Scan for the cell matching the given text and deliver its (x, y) coordinate at center. 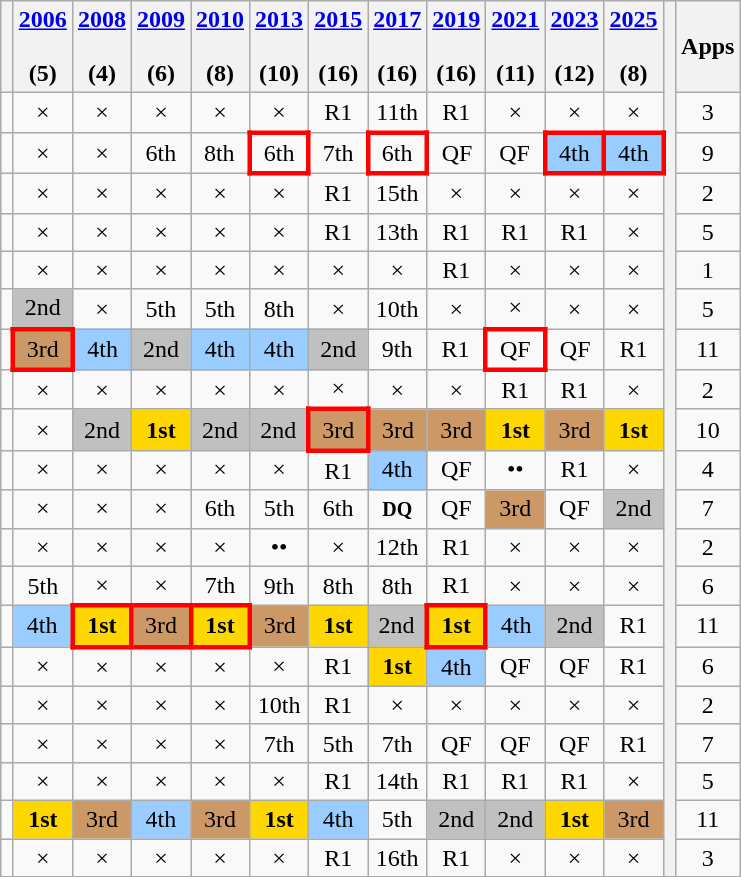
2025 (8) (634, 47)
10 (708, 430)
DQ (398, 509)
2013 (10) (280, 47)
2019 (16) (456, 47)
11th (398, 113)
2021 (11) (516, 47)
2006 (5) (42, 47)
2008 (4) (102, 47)
2010 (8) (220, 47)
4 (708, 470)
2023 (12) (574, 47)
Apps (708, 47)
13th (398, 232)
2017 (16) (398, 47)
1 (708, 270)
2015 (16) (338, 47)
15th (398, 193)
16th (398, 857)
2009 (6) (160, 47)
12th (398, 547)
9 (708, 152)
14th (398, 781)
